For the text-containing cell, return its midpoint in [x, y] coordinate format. 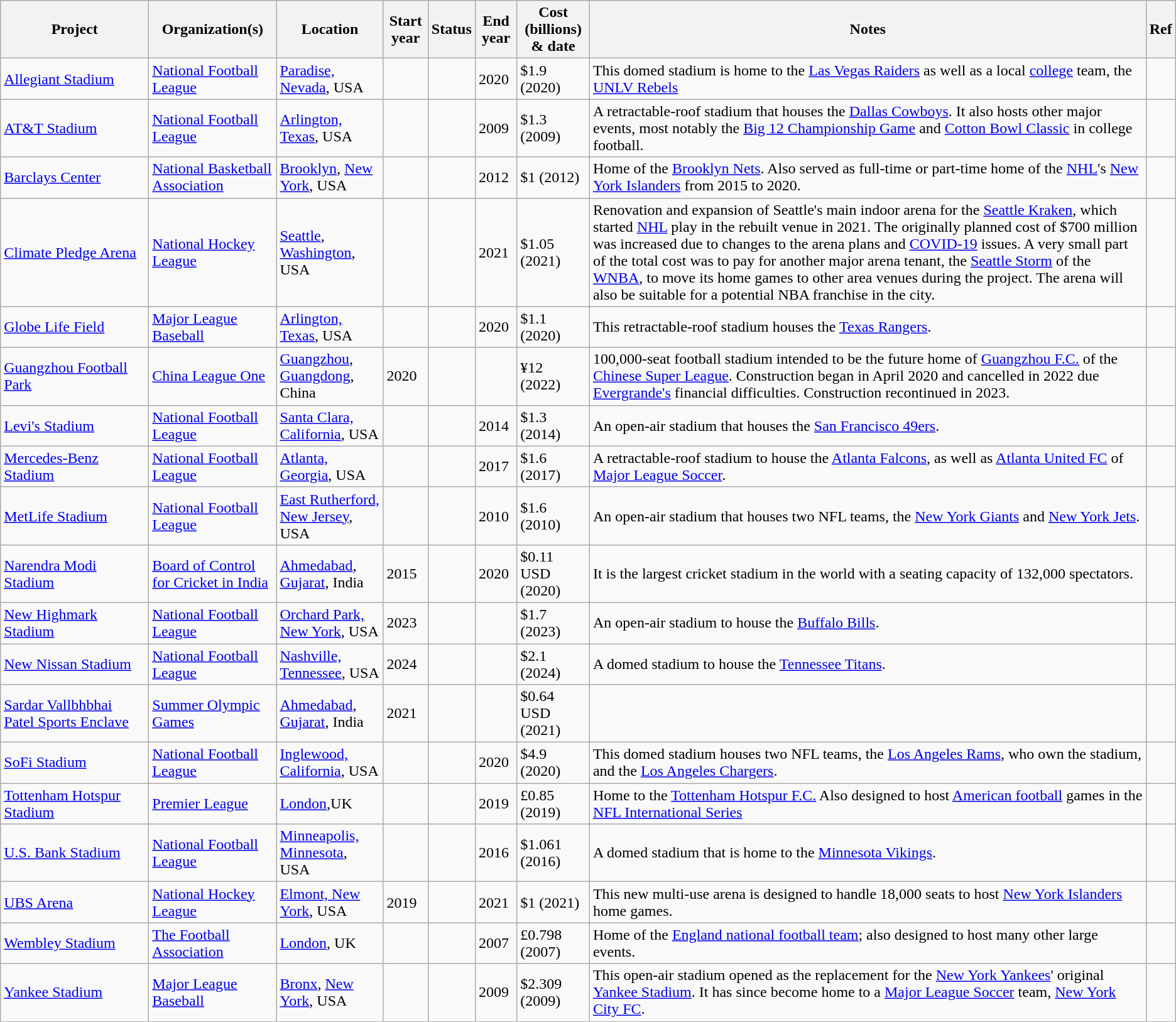
2024 [406, 663]
Yankee Stadium [75, 992]
2017 [496, 466]
A domed stadium to house the Tennessee Titans. [868, 663]
Seattle, Washington, USA [330, 253]
Levi's Stadium [75, 426]
2023 [406, 623]
$0.11 USD (2020) [553, 574]
$1.7 (2023) [553, 623]
The Football Association [212, 943]
Wembley Stadium [75, 943]
$1.3 (2014) [553, 426]
$1.9 (2020) [553, 79]
Orchard Park, New York, USA [330, 623]
This domed stadium is home to the Las Vegas Raiders as well as a local college team, the UNLV Rebels [868, 79]
Board of Control for Cricket in India [212, 574]
Tottenham Hotspur Stadium [75, 804]
A domed stadium that is home to the Minnesota Vikings. [868, 853]
This retractable-roof stadium houses the Texas Rangers. [868, 327]
$0.64 USD (2021) [553, 714]
Home to the Tottenham Hotspur F.C. Also designed to host American football games in the NFL International Series [868, 804]
Narendra Modi Stadium [75, 574]
$1.3 (2009) [553, 128]
Allegiant Stadium [75, 79]
$2.1 (2024) [553, 663]
2010 [496, 516]
London,UK [330, 804]
End year [496, 30]
U.S. Bank Stadium [75, 853]
$1 (2021) [553, 902]
Status [451, 30]
Start year [406, 30]
$1.05 (2021) [553, 253]
Home of the Brooklyn Nets. Also served as full-time or part-time home of the NHL's New York Islanders from 2015 to 2020. [868, 177]
Notes [868, 30]
Climate Pledge Arena [75, 253]
MetLife Stadium [75, 516]
2015 [406, 574]
Home of the England national football team; also designed to host many other large events. [868, 943]
Atlanta, Georgia, USA [330, 466]
Cost(billions)& date [553, 30]
£0.85 (2019) [553, 804]
Inglewood, California, USA [330, 763]
Guangzhou, Guangdong, China [330, 376]
An open-air stadium to house the Buffalo Bills. [868, 623]
$2.309 (2009) [553, 992]
$1.061 (2016) [553, 853]
Ref [1161, 30]
2014 [496, 426]
National Basketball Association [212, 177]
$1.6 (2017) [553, 466]
¥12 (2022) [553, 376]
Barclays Center [75, 177]
£0.798 (2007) [553, 943]
Location [330, 30]
An open-air stadium that houses two NFL teams, the New York Giants and New York Jets. [868, 516]
$1.6 (2010) [553, 516]
New Highmark Stadium [75, 623]
Bronx, New York, USA [330, 992]
Guangzhou Football Park [75, 376]
Minneapolis, Minnesota, USA [330, 853]
China League One [212, 376]
Project [75, 30]
2007 [496, 943]
SoFi Stadium [75, 763]
Organization(s) [212, 30]
$1 (2012) [553, 177]
New Nissan Stadium [75, 663]
AT&T Stadium [75, 128]
Premier League [212, 804]
Santa Clara, California, USA [330, 426]
This new multi-use arena is designed to handle 18,000 seats to host New York Islanders home games. [868, 902]
London, UK [330, 943]
This domed stadium houses two NFL teams, the Los Angeles Rams, who own the stadium, and the Los Angeles Chargers. [868, 763]
Brooklyn, New York, USA [330, 177]
Elmont, New York, USA [330, 902]
An open-air stadium that houses the San Francisco 49ers. [868, 426]
East Rutherford, New Jersey, USA [330, 516]
Mercedes-Benz Stadium [75, 466]
2016 [496, 853]
A retractable-roof stadium to house the Atlanta Falcons, as well as Atlanta United FC of Major League Soccer. [868, 466]
Paradise, Nevada, USA [330, 79]
$4.9 (2020) [553, 763]
It is the largest cricket stadium in the world with a seating capacity of 132,000 spectators. [868, 574]
Globe Life Field [75, 327]
Sardar Vallbhbhai Patel Sports Enclave [75, 714]
$1.1 (2020) [553, 327]
2012 [496, 177]
Summer Olympic Games [212, 714]
UBS Arena [75, 902]
Nashville, Tennessee, USA [330, 663]
